Search for the cell housing the specified text and yield its [x, y] center coordinate. 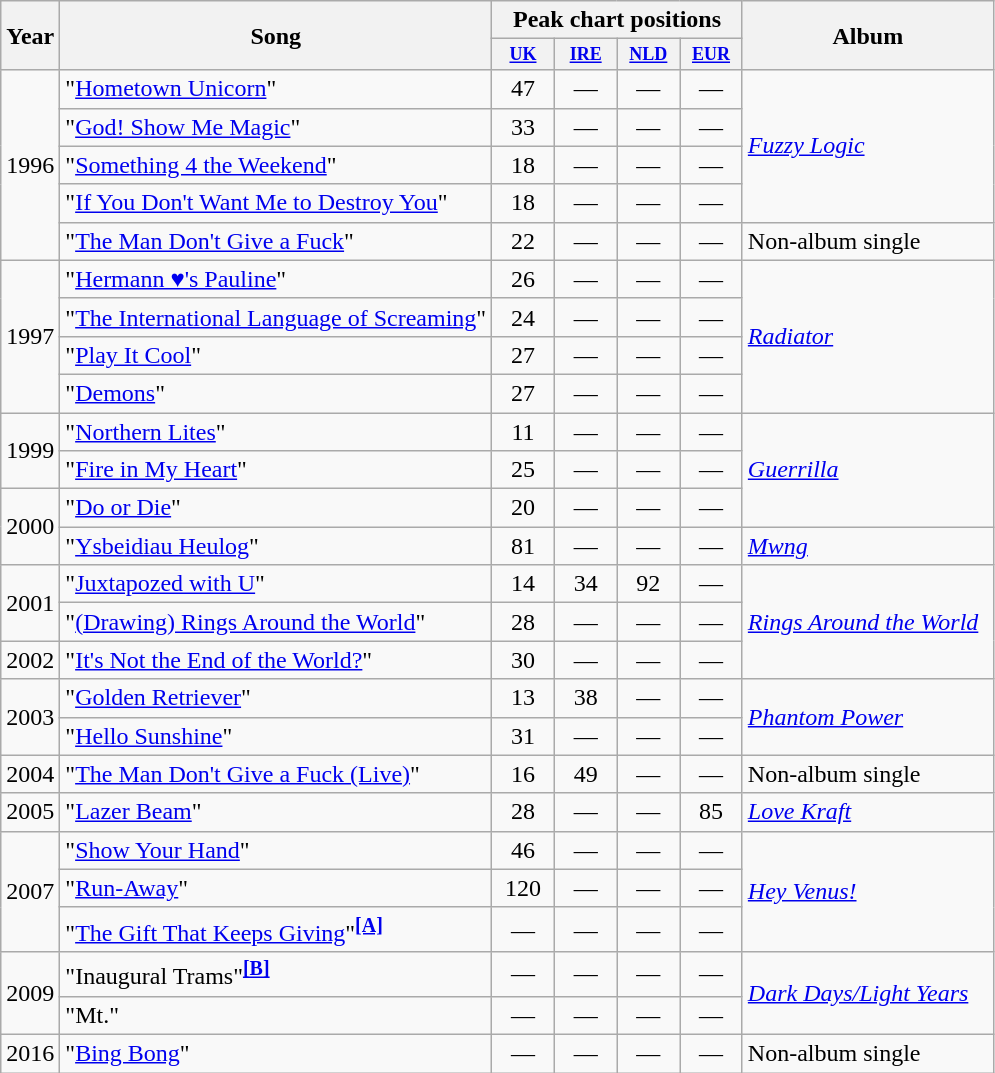
EUR [712, 54]
"Bing Bong" [276, 1054]
IRE [586, 54]
Mwng [868, 546]
47 [524, 89]
"Fire in My Heart" [276, 470]
81 [524, 546]
"The International Language of Screaming" [276, 317]
38 [586, 698]
Love Kraft [868, 812]
2002 [30, 660]
"(Drawing) Rings Around the World" [276, 622]
"Hello Sunshine" [276, 736]
"The Gift That Keeps Giving"[A] [276, 930]
2007 [30, 892]
2003 [30, 717]
13 [524, 698]
Album [868, 36]
"Show Your Hand" [276, 850]
Rings Around the World [868, 622]
Peak chart positions [618, 20]
Fuzzy Logic [868, 146]
"Inaugural Trams"[B] [276, 974]
"Hometown Unicorn" [276, 89]
26 [524, 279]
Dark Days/Light Years [868, 994]
"If You Don't Want Me to Destroy You" [276, 203]
24 [524, 317]
Song [276, 36]
2009 [30, 994]
2000 [30, 527]
"The Man Don't Give a Fuck" [276, 241]
11 [524, 432]
"Northern Lites" [276, 432]
31 [524, 736]
92 [648, 584]
1996 [30, 165]
"Juxtapozed with U" [276, 584]
"Lazer Beam" [276, 812]
14 [524, 584]
"Run-Away" [276, 888]
"Demons" [276, 393]
"God! Show Me Magic" [276, 127]
2001 [30, 603]
20 [524, 508]
UK [524, 54]
Radiator [868, 336]
30 [524, 660]
"The Man Don't Give a Fuck (Live)" [276, 774]
85 [712, 812]
"Play It Cool" [276, 355]
"Hermann ♥'s Pauline" [276, 279]
49 [586, 774]
120 [524, 888]
22 [524, 241]
"Golden Retriever" [276, 698]
Hey Venus! [868, 892]
33 [524, 127]
"It's Not the End of the World?" [276, 660]
2016 [30, 1054]
Phantom Power [868, 717]
"Do or Die" [276, 508]
25 [524, 470]
"Mt." [276, 1015]
Guerrilla [868, 470]
"Ysbeidiau Heulog" [276, 546]
Year [30, 36]
NLD [648, 54]
46 [524, 850]
34 [586, 584]
2005 [30, 812]
16 [524, 774]
"Something 4 the Weekend" [276, 165]
2004 [30, 774]
1999 [30, 451]
1997 [30, 336]
